For the text-containing cell, return its midpoint in [X, Y] coordinate format. 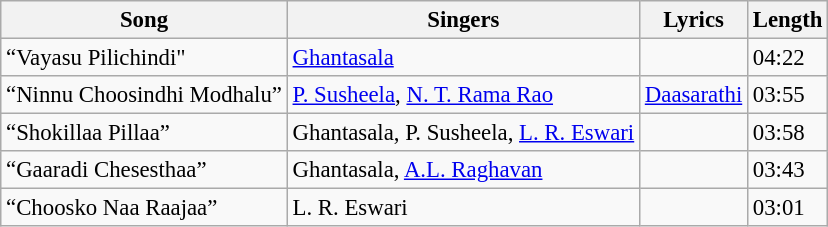
Daasarathi [694, 95]
“Choosko Naa Raajaa” [144, 208]
Lyrics [694, 20]
03:43 [788, 170]
“Vayasu Pilichindi" [144, 58]
04:22 [788, 58]
03:01 [788, 208]
Ghantasala [463, 58]
“Ninnu Choosindhi Modhalu” [144, 95]
P. Susheela, N. T. Rama Rao [463, 95]
Song [144, 20]
L. R. Eswari [463, 208]
“Shokillaa Pillaa” [144, 133]
Ghantasala, A.L. Raghavan [463, 170]
Singers [463, 20]
Length [788, 20]
Ghantasala, P. Susheela, L. R. Eswari [463, 133]
“Gaaradi Chesesthaa” [144, 170]
03:55 [788, 95]
03:58 [788, 133]
